Extract the [X, Y] coordinate from the center of the cell holding the provided text.  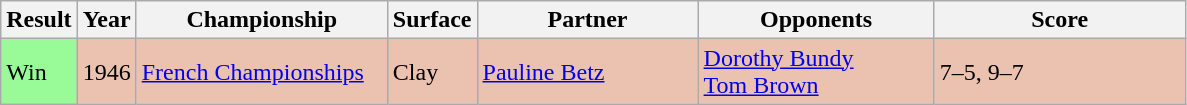
Partner [588, 20]
Win [39, 72]
Championship [262, 20]
Year [106, 20]
Dorothy Bundy Tom Brown [816, 72]
7–5, 9–7 [1060, 72]
French Championships [262, 72]
1946 [106, 72]
Opponents [816, 20]
Pauline Betz [588, 72]
Result [39, 20]
Score [1060, 20]
Surface [432, 20]
Clay [432, 72]
